Output the (X, Y) coordinate of the center of the cell containing the given text.  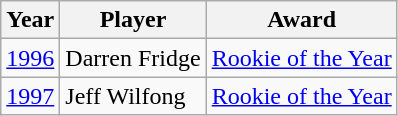
1997 (30, 96)
Year (30, 20)
Award (302, 20)
Darren Fridge (133, 58)
1996 (30, 58)
Player (133, 20)
Jeff Wilfong (133, 96)
